Search for the cell housing the specified text and yield its [x, y] center coordinate. 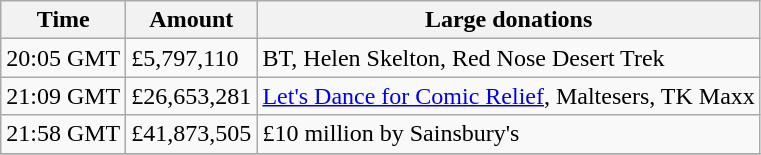
Time [64, 20]
£41,873,505 [192, 134]
Large donations [508, 20]
20:05 GMT [64, 58]
Let's Dance for Comic Relief, Maltesers, TK Maxx [508, 96]
BT, Helen Skelton, Red Nose Desert Trek [508, 58]
£5,797,110 [192, 58]
£10 million by Sainsbury's [508, 134]
£26,653,281 [192, 96]
21:58 GMT [64, 134]
Amount [192, 20]
21:09 GMT [64, 96]
